For the text-containing cell, return its midpoint in (x, y) coordinate format. 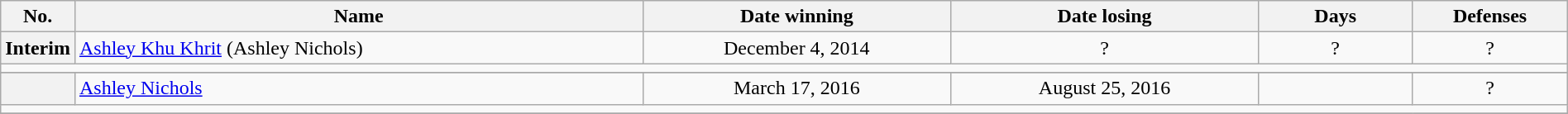
Defenses (1490, 17)
December 4, 2014 (797, 48)
March 17, 2016 (797, 88)
Interim (38, 48)
Name (359, 17)
Days (1335, 17)
Date losing (1105, 17)
Ashley Nichols (359, 88)
No. (38, 17)
August 25, 2016 (1105, 88)
Ashley Khu Khrit (Ashley Nichols) (359, 48)
Date winning (797, 17)
